Detect which cell encompasses the target text, then output its (x, y) center coordinate. 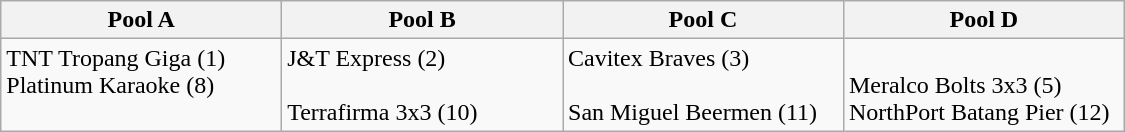
J&T Express (2) Terrafirma 3x3 (10) (422, 85)
Cavitex Braves (3) San Miguel Beermen (11) (702, 85)
Meralco Bolts 3x3 (5) NorthPort Batang Pier (12) (984, 85)
Pool C (702, 20)
TNT Tropang Giga (1) Platinum Karaoke (8) (142, 85)
Pool B (422, 20)
Pool D (984, 20)
Pool A (142, 20)
